From the cell containing the given text, extract its center point as [X, Y] coordinate. 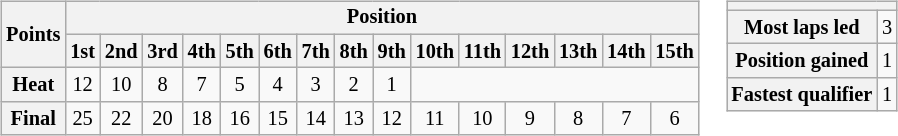
2 [354, 85]
Most laps led [802, 27]
12th [530, 51]
22 [122, 119]
6 [674, 119]
18 [202, 119]
4th [202, 51]
9th [392, 51]
2nd [122, 51]
Final [33, 119]
14th [626, 51]
Heat [33, 85]
5th [240, 51]
14 [316, 119]
11 [435, 119]
4 [278, 85]
13th [578, 51]
Position [382, 18]
3rd [162, 51]
15th [674, 51]
15 [278, 119]
20 [162, 119]
8th [354, 51]
16 [240, 119]
1st [82, 51]
Position gained [802, 61]
7th [316, 51]
11th [482, 51]
Fastest qualifier [802, 95]
13 [354, 119]
10th [435, 51]
5 [240, 85]
9 [530, 119]
Points [33, 34]
6th [278, 51]
25 [82, 119]
